Capture the cell that displays the provided text and extract its (x, y) central coordinate. 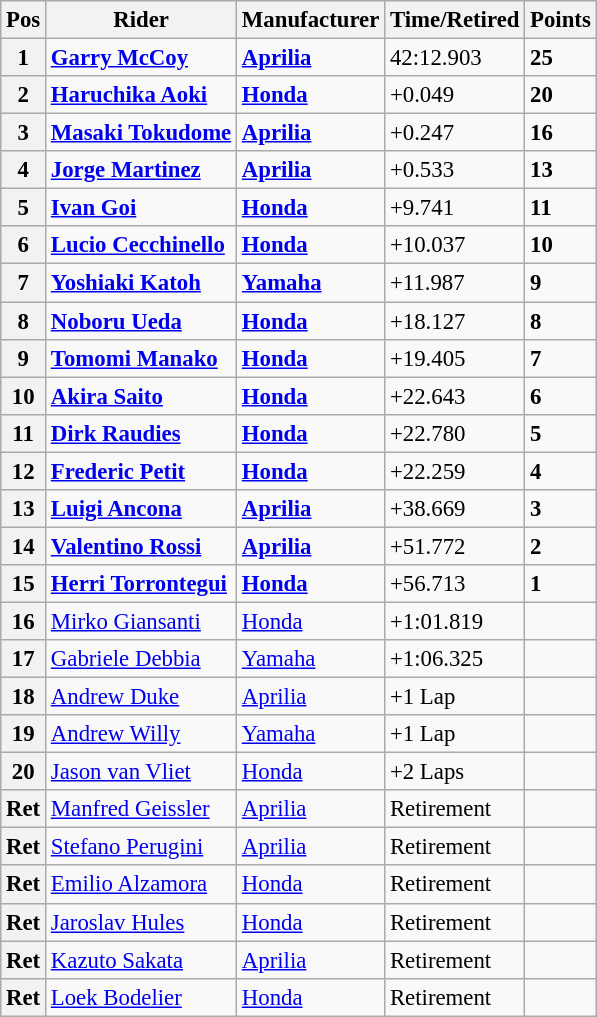
Garry McCoy (142, 58)
Andrew Duke (142, 697)
Manufacturer (311, 20)
Points (560, 20)
19 (24, 734)
Yoshiaki Katoh (142, 283)
Rider (142, 20)
Herri Torrontegui (142, 584)
14 (24, 546)
25 (560, 58)
+9.741 (455, 208)
Time/Retired (455, 20)
Mirko Giansanti (142, 621)
+19.405 (455, 358)
+0.247 (455, 133)
15 (24, 584)
Jaroslav Hules (142, 922)
+22.259 (455, 471)
Emilio Alzamora (142, 885)
Jason van Vliet (142, 772)
+10.037 (455, 245)
+0.533 (455, 170)
+18.127 (455, 321)
Frederic Petit (142, 471)
Valentino Rossi (142, 546)
Luigi Ancona (142, 509)
Gabriele Debbia (142, 659)
+1:01.819 (455, 621)
+11.987 (455, 283)
12 (24, 471)
Haruchika Aoki (142, 95)
Masaki Tokudome (142, 133)
Andrew Willy (142, 734)
+1:06.325 (455, 659)
Kazuto Sakata (142, 960)
Stefano Perugini (142, 847)
42:12.903 (455, 58)
+38.669 (455, 509)
Pos (24, 20)
Dirk Raudies (142, 433)
Manfred Geissler (142, 809)
Lucio Cecchinello (142, 245)
+51.772 (455, 546)
17 (24, 659)
Noboru Ueda (142, 321)
+56.713 (455, 584)
+2 Laps (455, 772)
Ivan Goi (142, 208)
Tomomi Manako (142, 358)
18 (24, 697)
+0.049 (455, 95)
+22.643 (455, 396)
Akira Saito (142, 396)
Loek Bodelier (142, 997)
Jorge Martinez (142, 170)
+22.780 (455, 433)
